Extract the [x, y] coordinate from the center of the cell holding the provided text.  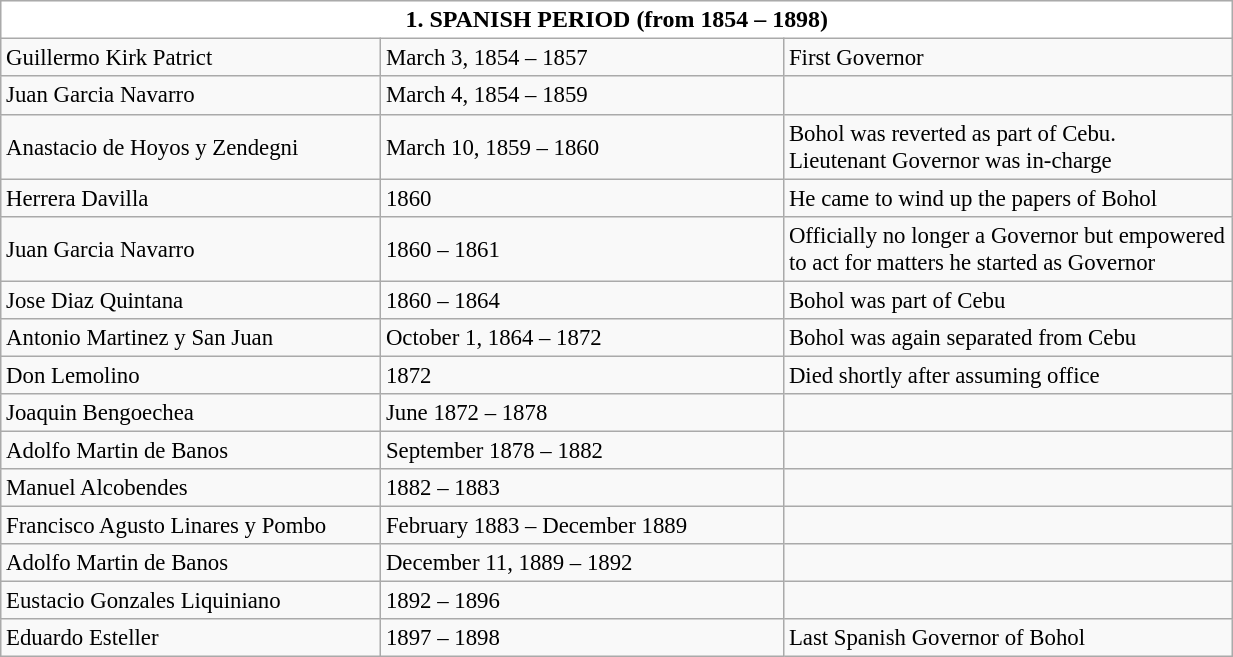
Guillermo Kirk Patrict [191, 58]
June 1872 – 1878 [582, 413]
1892 – 1896 [582, 601]
March 4, 1854 – 1859 [582, 96]
Don Lemolino [191, 375]
First Governor [1008, 58]
Bohol was part of Cebu [1008, 300]
Eustacio Gonzales Liquiniano [191, 601]
February 1883 – December 1889 [582, 526]
Herrera Davilla [191, 198]
1882 – 1883 [582, 488]
Francisco Agusto Linares y Pombo [191, 526]
Jose Diaz Quintana [191, 300]
Anastacio de Hoyos y Zendegni [191, 146]
Eduardo Esteller [191, 638]
March 3, 1854 – 1857 [582, 58]
Joaquin Bengoechea [191, 413]
1860 [582, 198]
September 1878 – 1882 [582, 450]
1860 – 1864 [582, 300]
Bohol was reverted as part of Cebu.Lieutenant Governor was in-charge [1008, 146]
October 1, 1864 – 1872 [582, 338]
1860 – 1861 [582, 248]
Antonio Martinez y San Juan [191, 338]
1872 [582, 375]
Bohol was again separated from Cebu [1008, 338]
Officially no longer a Governor but empowered to act for matters he started as Governor [1008, 248]
1897 – 1898 [582, 638]
Died shortly after assuming office [1008, 375]
1. SPANISH PERIOD (from 1854 – 1898) [617, 20]
He came to wind up the papers of Bohol [1008, 198]
March 10, 1859 – 1860 [582, 146]
Last Spanish Governor of Bohol [1008, 638]
Manuel Alcobendes [191, 488]
December 11, 1889 – 1892 [582, 563]
